Return [X, Y] of the center of cell containing provided text 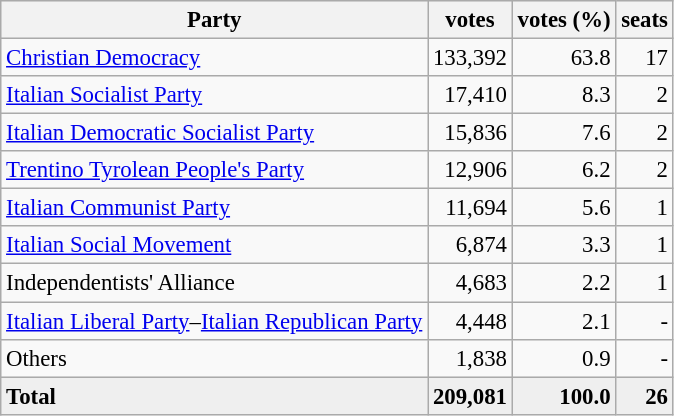
17 [644, 58]
15,836 [470, 133]
8.3 [564, 95]
5.6 [564, 208]
votes [470, 20]
Others [214, 358]
Italian Social Movement [214, 245]
3.3 [564, 245]
Total [214, 396]
2.1 [564, 321]
26 [644, 396]
133,392 [470, 58]
Italian Liberal Party–Italian Republican Party [214, 321]
11,694 [470, 208]
2.2 [564, 283]
Italian Socialist Party [214, 95]
100.0 [564, 396]
63.8 [564, 58]
4,683 [470, 283]
1,838 [470, 358]
7.6 [564, 133]
Italian Communist Party [214, 208]
Trentino Tyrolean People's Party [214, 170]
Christian Democracy [214, 58]
17,410 [470, 95]
6.2 [564, 170]
seats [644, 20]
6,874 [470, 245]
Italian Democratic Socialist Party [214, 133]
Independentists' Alliance [214, 283]
209,081 [470, 396]
4,448 [470, 321]
Party [214, 20]
0.9 [564, 358]
votes (%) [564, 20]
12,906 [470, 170]
